From the cell containing the given text, extract its center point as (X, Y) coordinate. 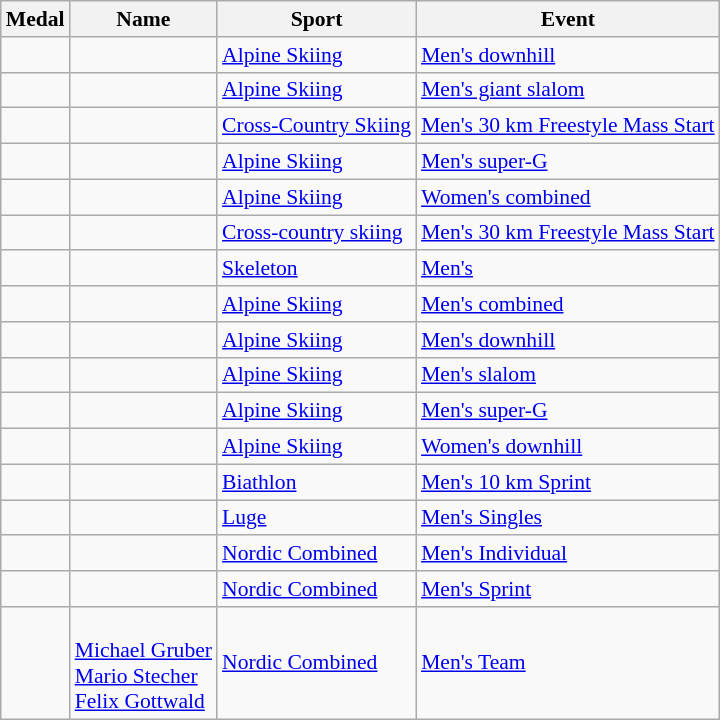
Event (568, 19)
Men's 10 km Sprint (568, 482)
Men's Team (568, 663)
Biathlon (316, 482)
Men's combined (568, 304)
Sport (316, 19)
Men's slalom (568, 375)
Women's downhill (568, 447)
Medal (36, 19)
Men's (568, 269)
Michael Gruber Mario Stecher Felix Gottwald (144, 663)
Women's combined (568, 197)
Cross-country skiing (316, 233)
Men's Singles (568, 518)
Men's giant slalom (568, 90)
Men's Individual (568, 554)
Skeleton (316, 269)
Name (144, 19)
Men's Sprint (568, 589)
Luge (316, 518)
Cross-Country Skiing (316, 126)
